Search for the cell housing the specified text and yield its (x, y) center coordinate. 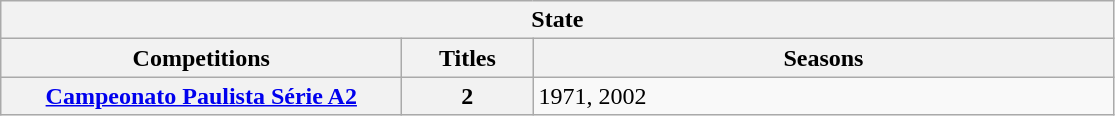
Competitions (202, 58)
Campeonato Paulista Série A2 (202, 96)
1971, 2002 (824, 96)
State (558, 20)
2 (468, 96)
Titles (468, 58)
Seasons (824, 58)
